Return the (X, Y) coordinate for the center point of the cell that contains the specified text.  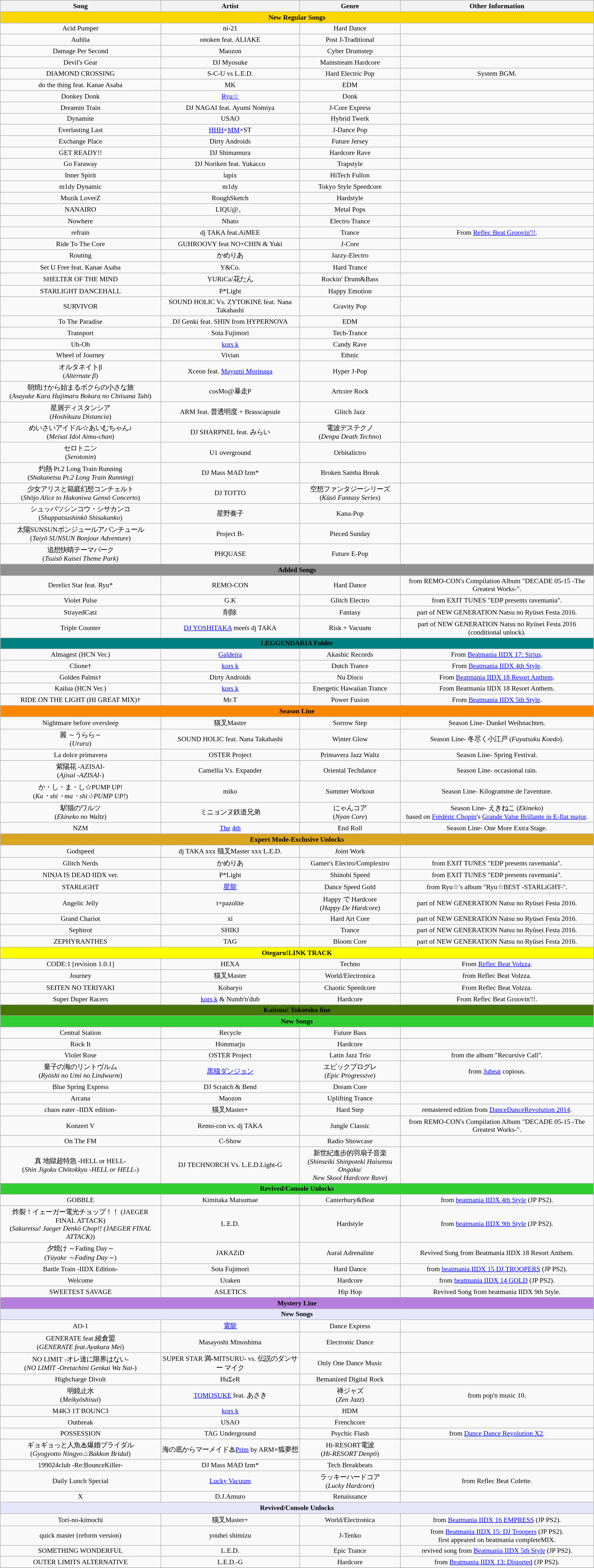
Rockin' Drum&Bass (350, 279)
Glitch Nerds (80, 864)
chaos eater -IIDX edition- (80, 1110)
Nightmare before oversleep (80, 723)
DJ Shimamura (230, 153)
from Beatmania IIDX 15: DJ Troopers (JP PS2).first appeared on beatmania completeMIX. (497, 1536)
HEXA (230, 964)
from beatmania IIDX 4th Style (JP PS2). (497, 1200)
Latin Jazz Trio (350, 1055)
kors k & Numb'n'dub (230, 999)
TAG (230, 942)
Uplifting Trance (350, 1098)
Y&Co. (230, 268)
Almagest (HCN Ver.) (80, 655)
Future E-Pop (350, 554)
Joint Work (350, 851)
Inner Spirit (80, 175)
X (80, 1497)
Transport (80, 333)
JAKAZiD (230, 1253)
Season Line- One More Extra Stage. (497, 828)
Tech-Trance (350, 333)
ASLETICS (230, 1292)
AO-1 (80, 1326)
SHIKI (230, 930)
Season Line- Kilogramme de l'aventure. (497, 791)
Revived Song from Beatmania IIDX 18 Resort Anthem. (497, 1253)
新世紀進步的羽扇子音楽(Shinseiki Shinpoteki Haisensu Ongaku/New Skool Hardcore Rave) (350, 1165)
from Reflec Beat Colette. (497, 1481)
m1dy Dynamic (80, 187)
Ride To The Core (80, 244)
SWEETEST SAVAGE (80, 1292)
Summer Workout (350, 791)
Metal Pops (350, 210)
NANAIRO (80, 210)
Shinobi Speed (350, 875)
Hard Electric Pop (350, 74)
Future Jersey (350, 142)
from Jubeat copious. (497, 1071)
GET READY!! (80, 153)
L.E.D.-G (230, 1562)
Muzik LoverZ (80, 198)
Konzert V (80, 1126)
Camellia Vs. Expander (230, 771)
Masayoshi Minoshima (230, 1342)
Dance Express (350, 1326)
To The Paradise (80, 322)
Glitch Jazz (350, 412)
Frenchcore (350, 1422)
Otegaru!LINK TRACK (297, 953)
GENERATE feat.綾倉盟(GENERATE feat.Ayakura Mei) (80, 1342)
Revived Song from beatmania IIDX 9th Style. (497, 1292)
Radio Showcase (350, 1141)
PHQUASE (230, 554)
End Roll (350, 828)
Recycle (230, 1033)
J-Tenko (350, 1536)
GUHROOVY feat NO+CHIN & Yuki (230, 244)
Song (80, 6)
revived song from Beatmania IIDX 5th Style (JP PS2). (497, 1551)
onoken feat. ALIAKE (230, 40)
GOBBLE (80, 1200)
Season Line- Spring Festival. (497, 755)
J-Core (350, 244)
Jungle Classic (350, 1126)
System BGM. (497, 74)
紫陽花 -AZISAI-(Ajisai -AZISAI-) (80, 771)
Electronic Dance (350, 1342)
Kimitaka Matsumae (230, 1200)
Kobaryo (230, 988)
Canterbury&Beat (350, 1200)
削除 (230, 613)
Only One Dance Music (350, 1363)
Go Faraway (80, 164)
from Dance Dance Revolution X2. (497, 1434)
Highcharge Divolt (80, 1380)
Energetic Hawaiian Trance (350, 689)
ni-21 (230, 29)
Kana-Pop (350, 513)
Sephirot (80, 930)
STARLiGHT (80, 887)
HuΣeR (230, 1380)
ギョギョっと人魚♨爆婚ブライダル(Gyogyotto Ningyo♨Bakkon Bridal) (80, 1450)
Bemanized Digital Rock (350, 1380)
Triple Counter (80, 628)
Mystery Line (297, 1303)
Violet Rose (80, 1055)
Risk + Vacuum (350, 628)
youhei shimizu (230, 1536)
Angelic Jelly (80, 903)
Dream Core (350, 1087)
Mr.T (230, 700)
Future Bass (350, 1033)
from beatmania IIDX 14 GOLD (JP PS2). (497, 1281)
Ethnic (350, 355)
TAG Underground (230, 1434)
Mainstream Hardcore (350, 62)
星野奏子 (230, 513)
にゃんコア(Nyan Core) (350, 812)
from Ryu☆'s album "Ryu☆BEST -STARLiGHT-". (497, 887)
do the thing feat. Kanae Asaba (80, 85)
エピックプログレ(Epic Progressive) (350, 1071)
Primavera Jazz Waltz (350, 755)
Lucky Vacuum (230, 1481)
MK (230, 85)
t+pazolite (230, 903)
Xceon feat. Mayumi Morinaga (230, 371)
Ryu☆ (230, 96)
真 地獄超特急 -HELL or HELL-(Shin Jigoku Chōtokkyu -HELL or HELL-) (80, 1165)
Aural Adrenaline (350, 1253)
Routing (80, 256)
TOMOSUKE feat. あさき (230, 1395)
Artist (230, 6)
Galdeira (230, 655)
HDM (350, 1411)
Hi-RESORT電波(Hi-RESORT Denpō) (350, 1450)
ラッキーハードコア(Lucky Hardcore) (350, 1481)
Hip Hop (350, 1292)
DIAMOND CROSSING (80, 74)
Project B- (230, 534)
Hybrid Twerk (350, 119)
Fantasy (350, 613)
Wheel of Journey (80, 355)
Journey (80, 976)
Orbitalictro (350, 453)
Daily Lunch Special (80, 1481)
Glitch Electro (350, 601)
from beatmania IIDX 9th Style (JP PS2). (497, 1224)
追想快晴テーマパーク(Tsuisō Kaisei Theme Park) (80, 554)
Dreamin Train (80, 108)
DJ TOTTO (230, 493)
Arcana (80, 1098)
Cyber Drumstep (350, 51)
少女アリスと箱庭幻想コンチェルト(Shōjo Alice to Hakoniwa Gensō Concerto) (80, 493)
Dutch Trance (350, 666)
NINJA IS DEAD IIDX ver. (80, 875)
Uh-Oh (80, 344)
NO LIMIT -オレ達に限界はない-(NO LIMIT -Oretachini Genkai Wa Nai-) (80, 1363)
Power Fusion (350, 700)
Akashic Records (350, 655)
DJ Genki feat. SHIN from HYPERNOVA (230, 322)
シュッパツシンコウ・シサカンコ(Shuppatsushinkō Shisakanko) (80, 513)
SOUND HOLIC Vs. ZYTOKINE feat. Nana Takahashi (230, 306)
量子の海のリントヴルム(Ryóshi no Umi no Lindwurm) (80, 1071)
SOMETHING WONDERFUL (80, 1551)
NZM (80, 828)
RoughSketch (230, 198)
Golden Palms† (80, 677)
Candy Rave (350, 344)
Donk (350, 96)
miko (230, 791)
Aublia (80, 40)
from Beatmania IIDX 13: Distorted (JP PS2). (497, 1562)
Acid Pumper (80, 29)
海の底からマーメイド♨Prim by ARM×狐夢想 (230, 1450)
Uraken (230, 1281)
199024club -Re:BounceKiller- (80, 1465)
Happy で Hardcore (Happy De Hardcore) (350, 903)
U1 overground (230, 453)
cosMo@暴走P (230, 392)
Hommarju (230, 1044)
DJ Myosuke (230, 62)
YURiCa/花たん (230, 279)
か・し・ま・し☆PUMP UP!(Ka・shi・ma・shi☆PUMP UP!) (80, 791)
Hard Trance (350, 268)
Genre (350, 6)
OUTER LIMITS ALTERNATIVE (80, 1562)
Season Line- Dunkel Weihnachten. (497, 723)
Kaitsuu! Tokotoko line (297, 1010)
禅ジャズ(Zen Jazz) (350, 1395)
SOUND HOLIC feat. Nana Takahashi (230, 739)
lapix (230, 175)
駅猫のワルツ(Ekineko no Waltz) (80, 812)
refrain (80, 233)
Violet Pulse (80, 601)
dj TAKA xxx 猫叉Master xxx L.E.D. (230, 851)
Hard Art Core (350, 919)
Damage Per Second (80, 51)
SEITEN NO TERIYAKI (80, 988)
from Beatmania IIDX 16 EMPRESS (JP PS2). (497, 1520)
Tokyo Style Speedcore (350, 187)
Electro Trance (350, 221)
ZEPHYRANTHES (80, 942)
Season Line- occasional rain. (497, 771)
From Beatmania IIDX 17: Sirius. (497, 655)
Devil's Gear (80, 62)
Jazzy-Electro (350, 256)
REMO-CON (230, 585)
D.J.Amuro (230, 1497)
quick master (reform version) (80, 1536)
Vivian (230, 355)
Other Information (497, 6)
Hardcore Rave (350, 153)
Rock It (80, 1044)
On The FM (80, 1141)
Bloom Core (350, 942)
オルタネイトβ(Alternate β) (80, 371)
Super Duper Racers (80, 999)
Dynamite (80, 119)
Artcore Rock (350, 392)
From Beatmania IIDX 5th Style. (497, 700)
Godspeed (80, 851)
めいさいアイドル☆あいむちゃん♪(Meisai Idol Aimu-chan) (80, 432)
Trapstyle (350, 164)
LEGGENDARIA Folder (297, 643)
ARM feat. 普透明度 + Brasscapsule (230, 412)
Clione† (80, 666)
HiTech Fullon (350, 175)
G.K (230, 601)
Psychic Flash (350, 1434)
Everlasting Last (80, 130)
LIQU@。 (230, 210)
C-Show (230, 1141)
Nowhere (80, 221)
Tori-no-kimochi (80, 1520)
DJ TECHNORCH Vs. L.E.D.Light-G (230, 1165)
黒猫ダンジョン (230, 1071)
DJ Scratch & Bend (230, 1087)
Season Line- えきねこ (Ekineko)based on Frédéric Chopin's Grande Valse Brillante in E-flat major. (497, 812)
Epic Trance (350, 1551)
Hard Step (350, 1110)
Season Line- 冬尽く小江戸 (Fuyutsuku Koedo). (497, 739)
La dolce primavera (80, 755)
炸裂！イェーガー電光チョップ！！ (JAEGER FINAL ATTACK)(Sakuretsu! Jaeger Denkó Chop!! (JAEGER FINAL ATTACK)) (80, 1224)
Post J-Traditional (350, 40)
Pieced Sunday (350, 534)
from beatmania IIDX 15 DJ TROOPERS (JP PS2). (497, 1269)
M4K3 1T BOUNC3 (80, 1411)
セロトニン(Serotonin) (80, 453)
SHELTER OF THE MIND (80, 279)
Techno (350, 964)
灼熱 Pt.2 Long Train Running(Shakunetsu Pt.2 Long Train Running) (80, 473)
Donkey Donk (80, 96)
星龍 (230, 887)
夕焼け ～Fading Day～(Yúyake ～Fading Day～) (80, 1253)
StrayedCatz (80, 613)
part of NEW GENERATION Natsu no Ryüsei Festa 2016 (conditional unlock). (497, 628)
Hyper J-Pop (350, 371)
POSSESSION (80, 1434)
STARLIGHT DANCEHALL (80, 291)
DJ YOSHITAKA meets dj TAKA (230, 628)
DJ Noriken feat. Yukacco (230, 164)
Derelict Star feat. Ryu* (80, 585)
Nhato (230, 221)
電波デステクノ(Denpa Death Techno) (350, 432)
Gravity Pop (350, 306)
朝焼けから始まるボクらの小さな旅(Asayake Kara Hajimaru Bokura no Chiisana Tabi) (80, 392)
Blue Spring Express (80, 1087)
CODE:1 [revision 1.0.1] (80, 964)
空想ファンタジーシリーズ(Kūsō Fantasy Series) (350, 493)
m1dy (230, 187)
Tech Breakbeats (350, 1465)
太陽SUNSUNボンジュールアバンチュール(Taiyō SUNSUN Bonjour Adventure) (80, 534)
Broken Samba Break (350, 473)
S-C-U vs L.E.D. (230, 74)
Set U Free feat. Kanae Asaba (80, 268)
Chaotic Speedcore (350, 988)
電龍 (230, 1326)
Happy Emotion (350, 291)
Expert Mode-Exclusive Unlocks (297, 839)
SURVIVOR (80, 306)
麗 ～うらら～(Urara) (80, 739)
HHH×MM×ST (230, 130)
SUPER STAR 満-MITSURU- vs. 伝説のダンサー マイク (230, 1363)
J-Core Express (350, 108)
from Reflec Beat Volzza. (497, 976)
ミニョンヌ鉄道兄弟 (230, 812)
New Regular Songs (297, 17)
Dance Speed Gold (350, 887)
星屑ディスタンシア(Hoshikuzu Distancia) (80, 412)
DJ NAGAI feat. Ayumi Nomiya (230, 108)
Renaissance (350, 1497)
Exchange Place (80, 142)
Nu Disco (350, 677)
Oriental Techdance (350, 771)
xi (230, 919)
Gamer's Electro/Complextro (350, 864)
Grand Chariot (80, 919)
Added Songs (297, 570)
Outbreak (80, 1422)
Kailua (HCN Ver.) (80, 689)
Remo-con vs. dj TAKA (230, 1126)
from the album "Recursive Call". (497, 1055)
dj TAKA feat.AiMEE (230, 233)
Season Line (297, 711)
DJ SHARPNEL feat. みらい (230, 432)
from pop'n music 10. (497, 1395)
From Beatmania IIDX 4th Style. (497, 666)
Winter Glow (350, 739)
Central Station (80, 1033)
J-Dance Pop (350, 130)
The 4th (230, 828)
Welcome (80, 1281)
RIDE ON THE LIGHT (HI GREAT MIX)† (80, 700)
remastered edition from DanceDanceRevolution 2014. (497, 1110)
Battle Train -IIDX Edition- (80, 1269)
明鏡止水(Meikyōshisui) (80, 1395)
Sorrow Step (350, 723)
